For the text-containing cell, return its midpoint in (X, Y) coordinate format. 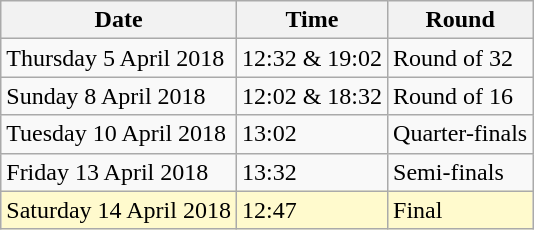
Semi-finals (460, 172)
Round of 16 (460, 96)
Sunday 8 April 2018 (119, 96)
Date (119, 20)
12:32 & 19:02 (312, 58)
Friday 13 April 2018 (119, 172)
Final (460, 210)
Round (460, 20)
Time (312, 20)
Tuesday 10 April 2018 (119, 134)
13:32 (312, 172)
Saturday 14 April 2018 (119, 210)
13:02 (312, 134)
Quarter-finals (460, 134)
Thursday 5 April 2018 (119, 58)
12:02 & 18:32 (312, 96)
Round of 32 (460, 58)
12:47 (312, 210)
